Detect which cell encompasses the target text, then output its [X, Y] center coordinate. 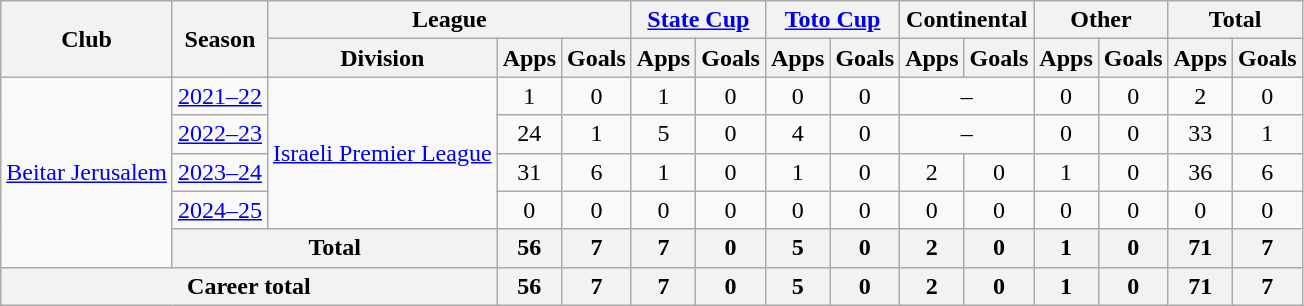
Division [382, 58]
Israeli Premier League [382, 153]
Club [87, 39]
Toto Cup [832, 20]
Season [220, 39]
Continental [967, 20]
2023–24 [220, 172]
4 [797, 134]
State Cup [698, 20]
36 [1200, 172]
31 [529, 172]
33 [1200, 134]
2022–23 [220, 134]
2024–25 [220, 210]
League [449, 20]
Beitar Jerusalem [87, 172]
Career total [249, 286]
2021–22 [220, 96]
Other [1101, 20]
24 [529, 134]
